Scan for the cell matching the given text and deliver its [x, y] coordinate at center. 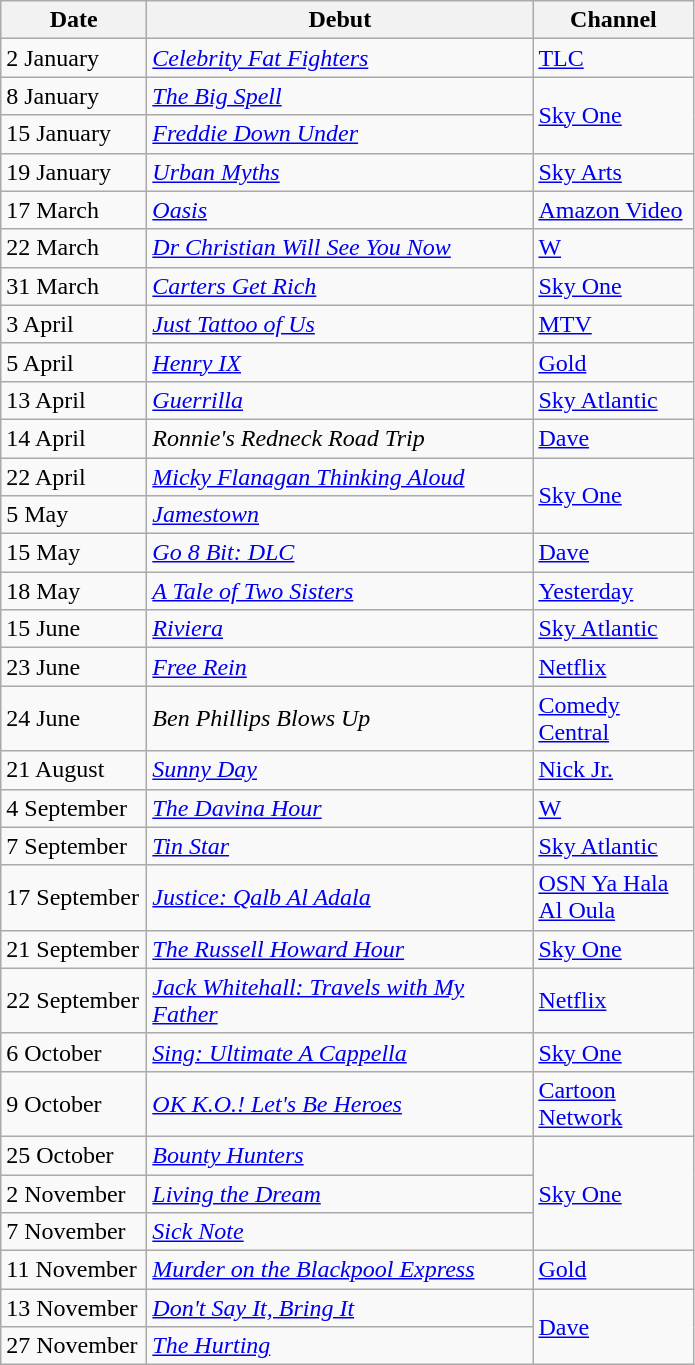
17 March [74, 210]
18 May [74, 591]
2 November [74, 1193]
7 September [74, 846]
Oasis [340, 210]
22 September [74, 1000]
Celebrity Fat Fighters [340, 58]
Sing: Ultimate A Cappella [340, 1052]
11 November [74, 1270]
Ronnie's Redneck Road Trip [340, 438]
The Davina Hour [340, 808]
Henry IX [340, 362]
7 November [74, 1232]
The Hurting [340, 1346]
Urban Myths [340, 172]
15 January [74, 134]
OK K.O.! Let's Be Heroes [340, 1104]
27 November [74, 1346]
22 March [74, 248]
Comedy Central [614, 718]
Nick Jr. [614, 770]
Sky Arts [614, 172]
Carters Get Rich [340, 286]
Sunny Day [340, 770]
A Tale of Two Sisters [340, 591]
24 June [74, 718]
Just Tattoo of Us [340, 324]
23 June [74, 667]
Murder on the Blackpool Express [340, 1270]
15 June [74, 629]
8 January [74, 96]
Living the Dream [340, 1193]
Free Rein [340, 667]
Cartoon Network [614, 1104]
Bounty Hunters [340, 1155]
15 May [74, 553]
13 November [74, 1308]
21 September [74, 949]
Jack Whitehall: Travels with My Father [340, 1000]
MTV [614, 324]
Guerrilla [340, 400]
Don't Say It, Bring It [340, 1308]
Dr Christian Will See You Now [340, 248]
Tin Star [340, 846]
5 May [74, 515]
Yesterday [614, 591]
OSN Ya Hala Al Oula [614, 898]
The Big Spell [340, 96]
25 October [74, 1155]
2 January [74, 58]
22 April [74, 477]
Amazon Video [614, 210]
Riviera [340, 629]
Freddie Down Under [340, 134]
Date [74, 20]
17 September [74, 898]
TLC [614, 58]
The Russell Howard Hour [340, 949]
4 September [74, 808]
Ben Phillips Blows Up [340, 718]
9 October [74, 1104]
Channel [614, 20]
Micky Flanagan Thinking Aloud [340, 477]
Debut [340, 20]
Justice: Qalb Al Adala [340, 898]
Go 8 Bit: DLC [340, 553]
31 March [74, 286]
13 April [74, 400]
Jamestown [340, 515]
21 August [74, 770]
5 April [74, 362]
3 April [74, 324]
19 January [74, 172]
14 April [74, 438]
6 October [74, 1052]
Sick Note [340, 1232]
